Identify which cell holds the provided text, then report its [X, Y] central coordinate. 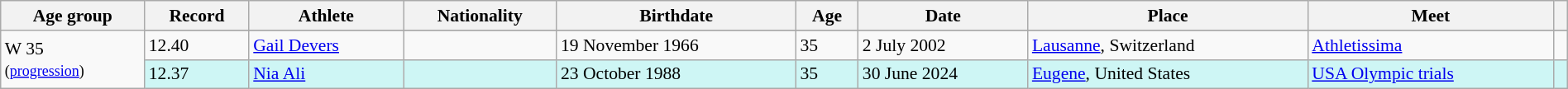
19 November 1966 [676, 45]
12.40 [197, 45]
Athletissima [1431, 45]
Nationality [480, 16]
Eugene, United States [1168, 74]
30 June 2024 [943, 74]
Nia Ali [326, 74]
Lausanne, Switzerland [1168, 45]
Athlete [326, 16]
2 July 2002 [943, 45]
23 October 1988 [676, 74]
USA Olympic trials [1431, 74]
Age [827, 16]
W 35 (progression) [73, 59]
Age group [73, 16]
Meet [1431, 16]
Date [943, 16]
Gail Devers [326, 45]
Place [1168, 16]
Record [197, 16]
Birthdate [676, 16]
12.37 [197, 74]
